Search for the cell housing the specified text and yield its (X, Y) center coordinate. 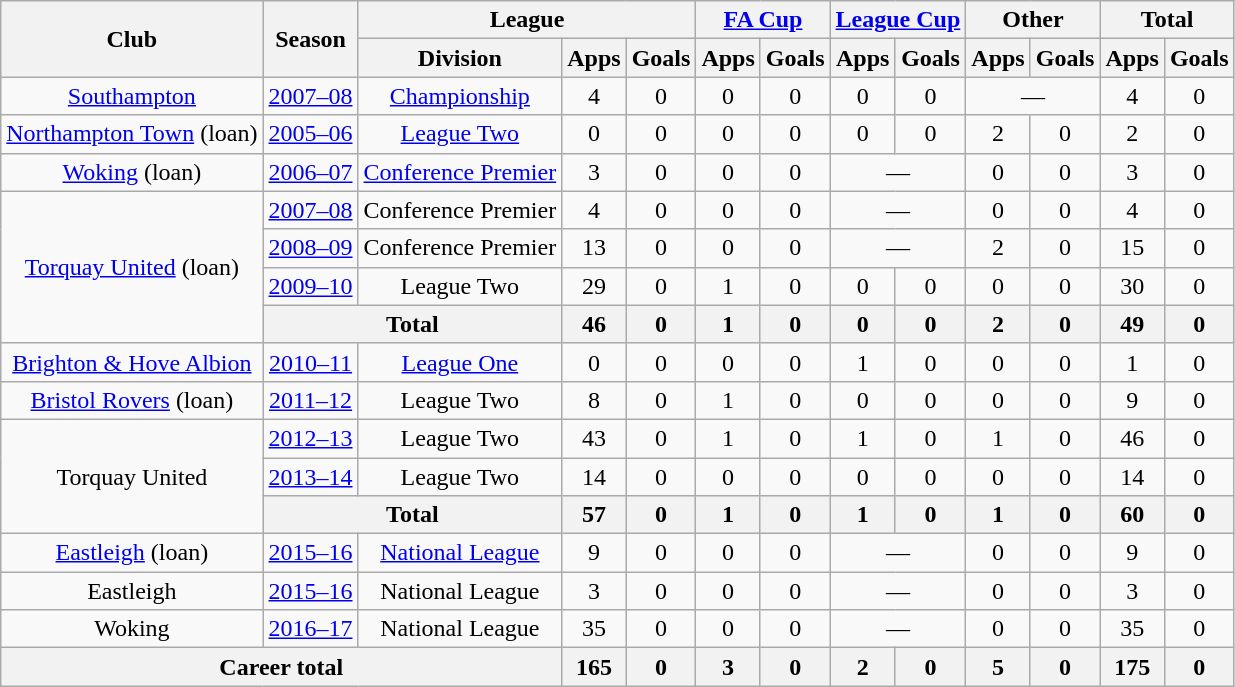
Bristol Rovers (loan) (132, 400)
8 (594, 400)
Club (132, 39)
2013–14 (310, 477)
Torquay United (loan) (132, 267)
Brighton & Hove Albion (132, 362)
165 (594, 667)
175 (1132, 667)
Woking (132, 629)
30 (1132, 286)
2006–07 (310, 172)
2009–10 (310, 286)
Woking (loan) (132, 172)
Other (1033, 20)
Career total (282, 667)
League Cup (898, 20)
5 (998, 667)
Championship (460, 96)
43 (594, 438)
Eastleigh (loan) (132, 553)
2010–11 (310, 362)
Eastleigh (132, 591)
29 (594, 286)
2008–09 (310, 248)
League (527, 20)
Division (460, 58)
Southampton (132, 96)
Torquay United (132, 476)
2011–12 (310, 400)
2012–13 (310, 438)
49 (1132, 324)
FA Cup (763, 20)
15 (1132, 248)
Season (310, 39)
13 (594, 248)
57 (594, 515)
League One (460, 362)
2005–06 (310, 134)
Northampton Town (loan) (132, 134)
2016–17 (310, 629)
60 (1132, 515)
